Output the (x, y) coordinate of the center of the cell containing the given text.  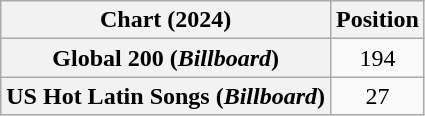
US Hot Latin Songs (Billboard) (166, 96)
Chart (2024) (166, 20)
194 (378, 58)
Global 200 (Billboard) (166, 58)
Position (378, 20)
27 (378, 96)
